Return the [x, y] coordinate for the center point of the cell that contains the specified text.  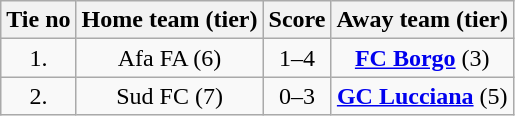
0–3 [297, 96]
Tie no [38, 20]
2. [38, 96]
Afa FA (6) [170, 58]
Score [297, 20]
1–4 [297, 58]
Sud FC (7) [170, 96]
Home team (tier) [170, 20]
GC Lucciana (5) [422, 96]
1. [38, 58]
FC Borgo (3) [422, 58]
Away team (tier) [422, 20]
